Output the [x, y] coordinate of the center of the cell containing the given text.  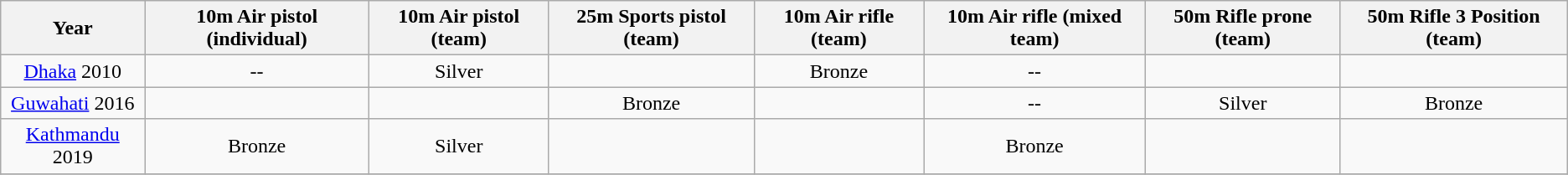
10m Air rifle (team) [838, 28]
Kathmandu 2019 [73, 146]
10m Air rifle (mixed team) [1035, 28]
Guwahati 2016 [73, 103]
50m Rifle prone (team) [1243, 28]
Year [73, 28]
50m Rifle 3 Position (team) [1454, 28]
25m Sports pistol (team) [652, 28]
10m Air pistol (individual) [257, 28]
10m Air pistol (team) [459, 28]
Dhaka 2010 [73, 71]
